Return (X, Y) of the center of cell containing provided text 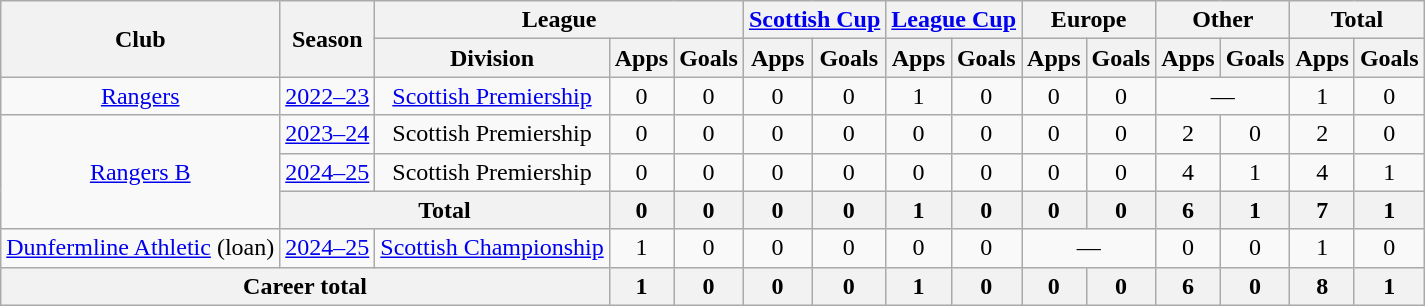
Europe (1089, 20)
7 (1322, 210)
Season (328, 39)
8 (1322, 286)
Other (1223, 20)
Division (492, 58)
2022–23 (328, 96)
Dunfermline Athletic (loan) (140, 248)
League (560, 20)
Scottish Cup (814, 20)
Club (140, 39)
Rangers B (140, 172)
Career total (305, 286)
League Cup (954, 20)
Scottish Championship (492, 248)
2023–24 (328, 134)
Rangers (140, 96)
